Extract the (x, y) coordinate from the center of the cell holding the provided text.  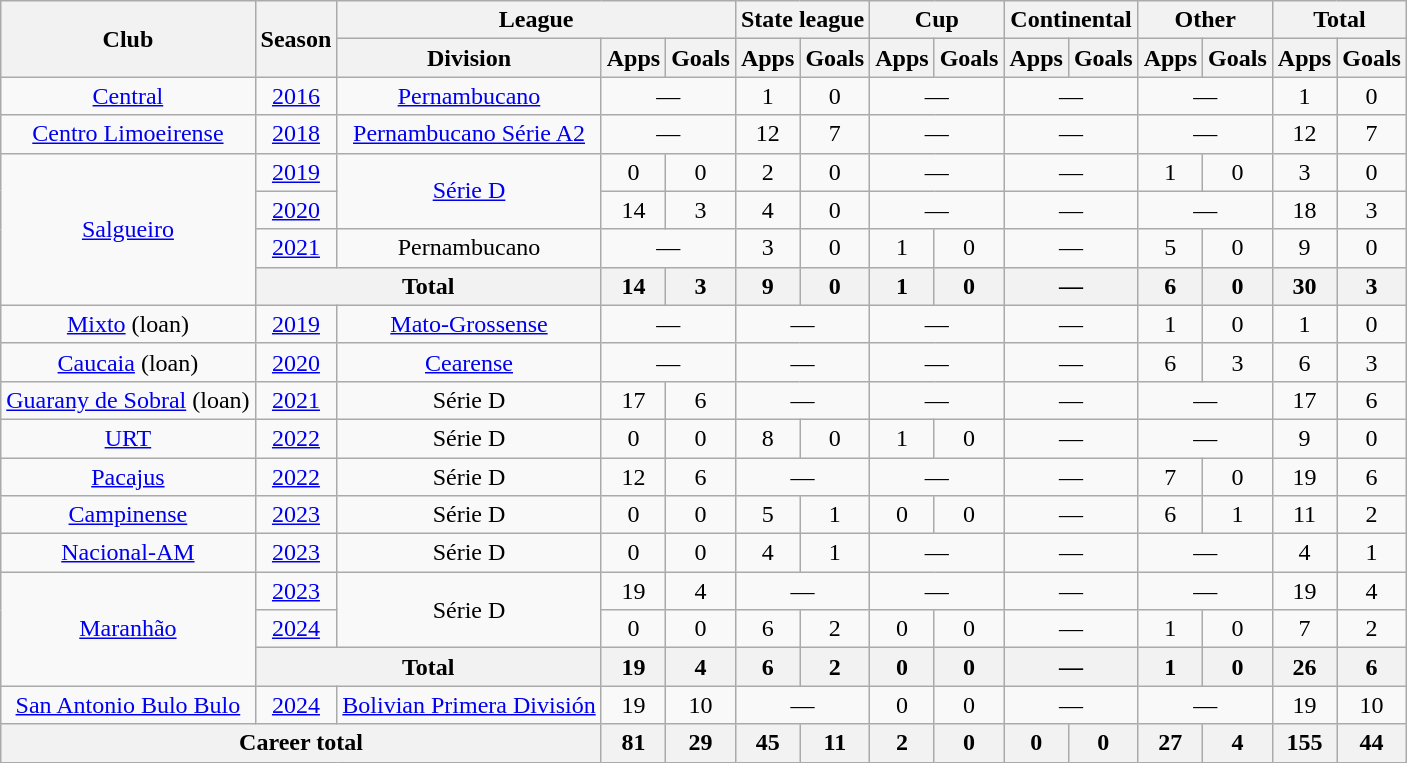
State league (802, 20)
Season (296, 39)
Career total (301, 743)
Club (128, 39)
League (536, 20)
Salgueiro (128, 229)
Pacajus (128, 477)
27 (1170, 743)
26 (1304, 667)
Cup (937, 20)
2018 (296, 134)
Other (1205, 20)
155 (1304, 743)
Cearense (469, 362)
Continental (1071, 20)
Guarany de Sobral (loan) (128, 400)
Mato-Grossense (469, 324)
45 (767, 743)
San Antonio Bulo Bulo (128, 705)
8 (767, 438)
18 (1304, 210)
Mixto (loan) (128, 324)
2016 (296, 96)
81 (633, 743)
Caucaia (loan) (128, 362)
Nacional-AM (128, 553)
Bolivian Primera División (469, 705)
44 (1372, 743)
Campinense (128, 515)
Pernambucano Série A2 (469, 134)
URT (128, 438)
30 (1304, 286)
Central (128, 96)
Centro Limoeirense (128, 134)
Division (469, 58)
Maranhão (128, 629)
29 (701, 743)
